For the text-containing cell, return its midpoint in [X, Y] coordinate format. 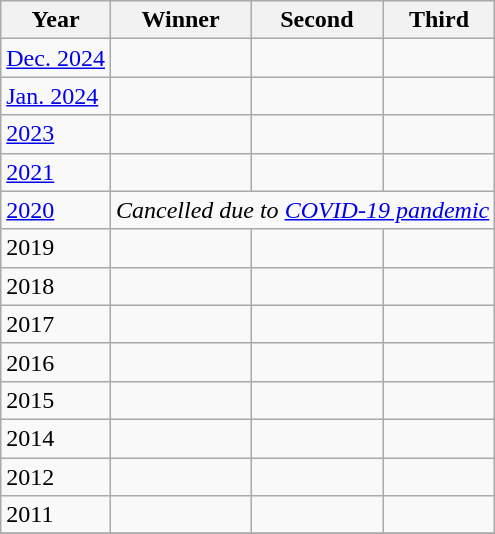
2016 [56, 362]
Dec. 2024 [56, 58]
Year [56, 20]
2021 [56, 172]
2023 [56, 134]
2014 [56, 438]
Second [318, 20]
2019 [56, 248]
Third [439, 20]
2011 [56, 515]
Jan. 2024 [56, 96]
2017 [56, 324]
Cancelled due to COVID-19 pandemic [302, 210]
2018 [56, 286]
2020 [56, 210]
2012 [56, 477]
Winner [180, 20]
2015 [56, 400]
